Provide the (X, Y) coordinate of the cell's center where the given text is located.  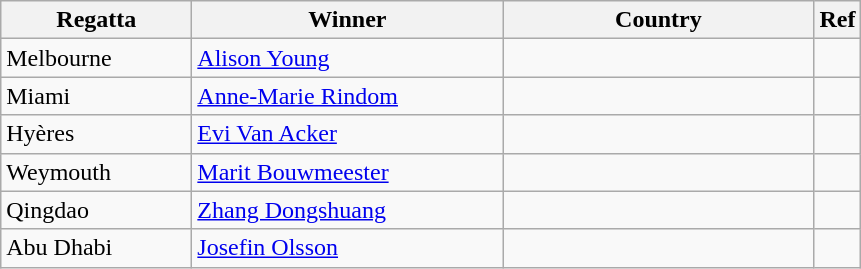
Josefin Olsson (348, 248)
Regatta (96, 20)
Country (658, 20)
Melbourne (96, 58)
Weymouth (96, 172)
Hyères (96, 134)
Winner (348, 20)
Marit Bouwmeester (348, 172)
Ref (838, 20)
Zhang Dongshuang (348, 210)
Miami (96, 96)
Evi Van Acker (348, 134)
Abu Dhabi (96, 248)
Alison Young (348, 58)
Qingdao (96, 210)
Anne-Marie Rindom (348, 96)
